Determine the (X, Y) coordinate at the center of the cell enclosing the given text.  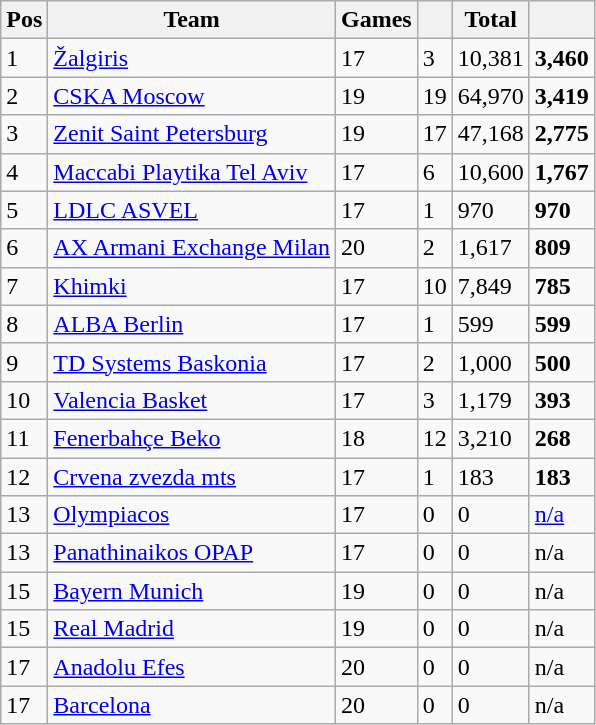
11 (24, 438)
8 (24, 324)
2,775 (562, 134)
3,460 (562, 58)
Pos (24, 20)
4 (24, 172)
Zenit Saint Petersburg (192, 134)
Žalgiris (192, 58)
Maccabi Playtika Tel Aviv (192, 172)
Crvena zvezda mts (192, 477)
3,419 (562, 96)
64,970 (490, 96)
809 (562, 248)
1,617 (490, 248)
10,600 (490, 172)
47,168 (490, 134)
268 (562, 438)
1,767 (562, 172)
TD Systems Baskonia (192, 362)
3,210 (490, 438)
785 (562, 286)
Khimki (192, 286)
Fenerbahçe Beko (192, 438)
Panathinaikos OPAP (192, 553)
7,849 (490, 286)
Barcelona (192, 705)
Total (490, 20)
ALBA Berlin (192, 324)
18 (376, 438)
LDLC ASVEL (192, 210)
393 (562, 400)
7 (24, 286)
AX Armani Exchange Milan (192, 248)
10,381 (490, 58)
Bayern Munich (192, 591)
Games (376, 20)
Real Madrid (192, 629)
1,179 (490, 400)
Olympiacos (192, 515)
Anadolu Efes (192, 667)
CSKA Moscow (192, 96)
Valencia Basket (192, 400)
Team (192, 20)
500 (562, 362)
5 (24, 210)
1,000 (490, 362)
9 (24, 362)
